From the cell containing the given text, extract its center point as [x, y] coordinate. 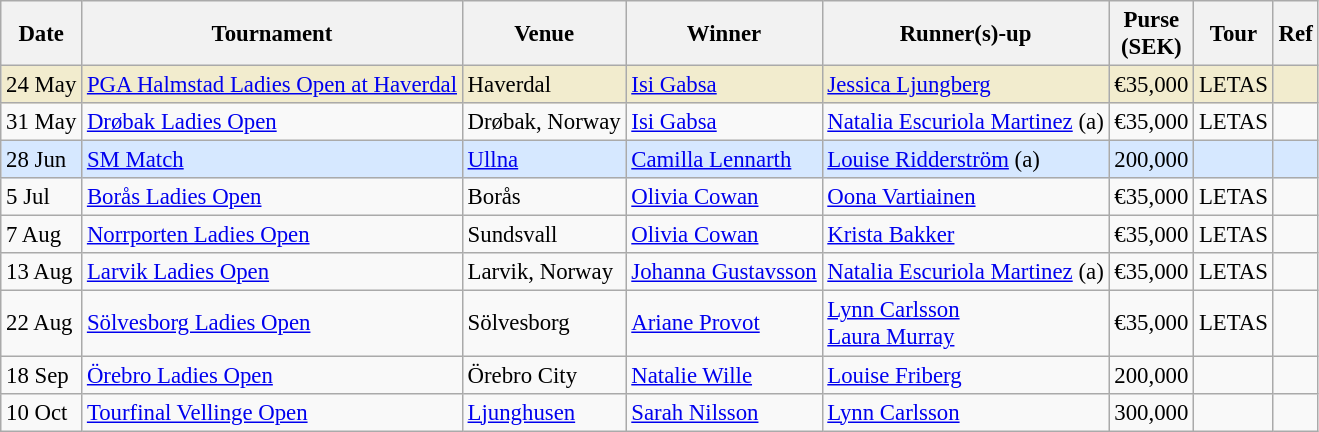
Ullna [544, 160]
Ref [1296, 34]
Johanna Gustavsson [724, 273]
10 Oct [42, 412]
Camilla Lennarth [724, 160]
Date [42, 34]
Larvik Ladies Open [272, 273]
7 Aug [42, 235]
Haverdal [544, 85]
Sölvesborg [544, 324]
Jessica Ljungberg [966, 85]
Sarah Nilsson [724, 412]
Natalie Wille [724, 375]
31 May [42, 122]
Venue [544, 34]
300,000 [1152, 412]
Borås [544, 197]
Runner(s)-up [966, 34]
Sundsvall [544, 235]
Ariane Provot [724, 324]
Lynn Carlsson [966, 412]
5 Jul [42, 197]
Sölvesborg Ladies Open [272, 324]
Lynn Carlsson Laura Murray [966, 324]
Tournament [272, 34]
24 May [42, 85]
Drøbak, Norway [544, 122]
Drøbak Ladies Open [272, 122]
Örebro City [544, 375]
Purse(SEK) [1152, 34]
Borås Ladies Open [272, 197]
Tour [1234, 34]
Örebro Ladies Open [272, 375]
SM Match [272, 160]
Oona Vartiainen [966, 197]
22 Aug [42, 324]
Louise Friberg [966, 375]
Tourfinal Vellinge Open [272, 412]
18 Sep [42, 375]
Winner [724, 34]
13 Aug [42, 273]
28 Jun [42, 160]
Ljunghusen [544, 412]
Norrporten Ladies Open [272, 235]
Louise Ridderström (a) [966, 160]
PGA Halmstad Ladies Open at Haverdal [272, 85]
Krista Bakker [966, 235]
Larvik, Norway [544, 273]
